Find where the given text appears and provide that cell's center as [x, y] coordinate. 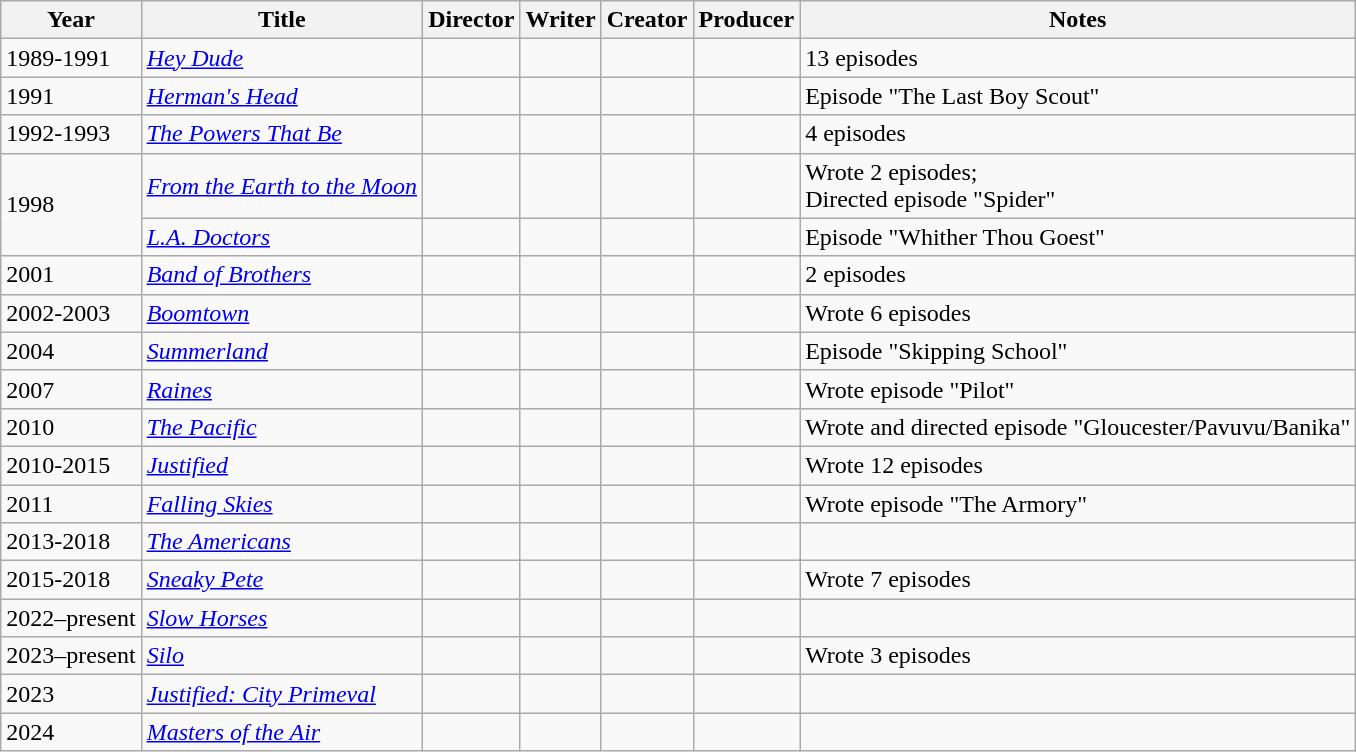
Notes [1078, 20]
Wrote and directed episode "Gloucester/Pavuvu/Banika" [1078, 427]
The Powers That Be [282, 134]
The Americans [282, 542]
Hey Dude [282, 58]
4 episodes [1078, 134]
Producer [746, 20]
1989-1991 [71, 58]
2010-2015 [71, 465]
Sneaky Pete [282, 580]
2023–present [71, 656]
1992-1993 [71, 134]
Year [71, 20]
Raines [282, 389]
Wrote episode "Pilot" [1078, 389]
Episode "Whither Thou Goest" [1078, 237]
Herman's Head [282, 96]
Slow Horses [282, 618]
Wrote 12 episodes [1078, 465]
Episode "Skipping School" [1078, 351]
2007 [71, 389]
2 episodes [1078, 275]
2022–present [71, 618]
Wrote 6 episodes [1078, 313]
Silo [282, 656]
Wrote 7 episodes [1078, 580]
Boomtown [282, 313]
2010 [71, 427]
Creator [647, 20]
2004 [71, 351]
From the Earth to the Moon [282, 186]
Band of Brothers [282, 275]
2013-2018 [71, 542]
2011 [71, 503]
Wrote episode "The Armory" [1078, 503]
L.A. Doctors [282, 237]
Director [472, 20]
The Pacific [282, 427]
Wrote 3 episodes [1078, 656]
2024 [71, 732]
1998 [71, 204]
2002-2003 [71, 313]
Summerland [282, 351]
Masters of the Air [282, 732]
2015-2018 [71, 580]
Justified [282, 465]
Justified: City Primeval [282, 694]
Writer [560, 20]
13 episodes [1078, 58]
Wrote 2 episodes;Directed episode "Spider" [1078, 186]
Falling Skies [282, 503]
Episode "The Last Boy Scout" [1078, 96]
2001 [71, 275]
1991 [71, 96]
2023 [71, 694]
Title [282, 20]
